For the text-containing cell, return its midpoint in [x, y] coordinate format. 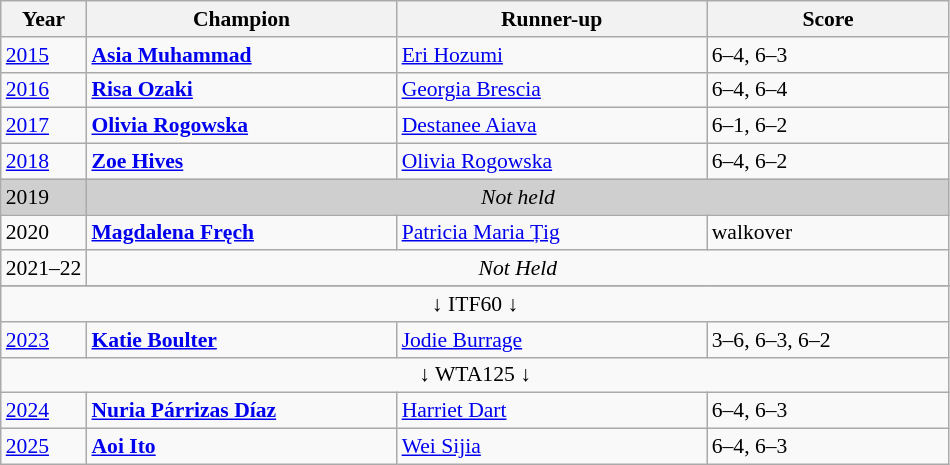
Katie Boulter [241, 340]
Patricia Maria Țig [552, 233]
6–1, 6–2 [828, 126]
Asia Muhammad [241, 55]
Year [44, 19]
6–4, 6–2 [828, 162]
Runner-up [552, 19]
↓ WTA125 ↓ [476, 375]
2025 [44, 447]
2015 [44, 55]
Harriet Dart [552, 411]
Nuria Párrizas Díaz [241, 411]
Zoe Hives [241, 162]
2019 [44, 197]
2017 [44, 126]
Wei Sijia [552, 447]
2021–22 [44, 269]
2023 [44, 340]
6–4, 6–4 [828, 90]
2024 [44, 411]
↓ ITF60 ↓ [476, 304]
Risa Ozaki [241, 90]
2020 [44, 233]
3–6, 6–3, 6–2 [828, 340]
Georgia Brescia [552, 90]
2018 [44, 162]
Not held [518, 197]
walkover [828, 233]
Score [828, 19]
Aoi Ito [241, 447]
Jodie Burrage [552, 340]
Destanee Aiava [552, 126]
2016 [44, 90]
Eri Hozumi [552, 55]
Magdalena Fręch [241, 233]
Not Held [518, 269]
Champion [241, 19]
